Determine the [x, y] coordinate at the center of the cell enclosing the given text.  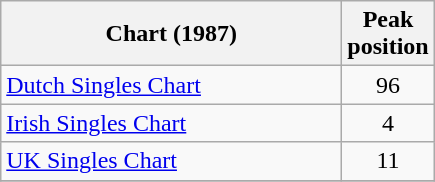
UK Singles Chart [172, 161]
Dutch Singles Chart [172, 85]
11 [388, 161]
Peakposition [388, 34]
4 [388, 123]
Chart (1987) [172, 34]
96 [388, 85]
Irish Singles Chart [172, 123]
